Search for the cell housing the specified text and yield its (X, Y) center coordinate. 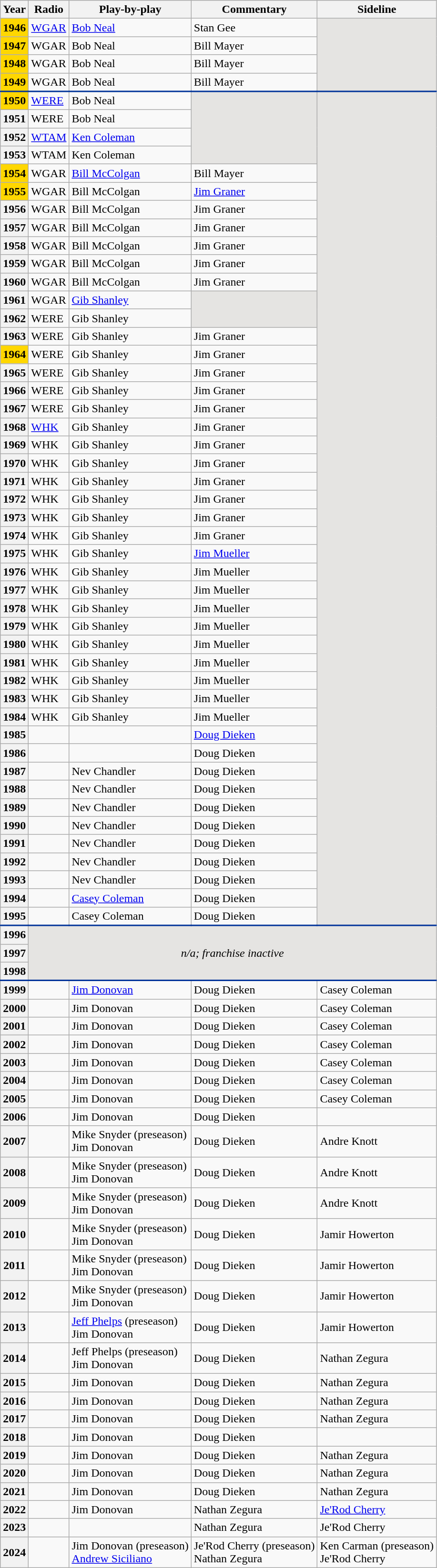
2015 (14, 1383)
n/a; franchise inactive (233, 953)
1988 (14, 789)
1984 (14, 717)
1955 (14, 191)
2024 (14, 1552)
2018 (14, 1437)
1998 (14, 971)
2001 (14, 1026)
1989 (14, 807)
Stan Gee (254, 28)
2006 (14, 1117)
2020 (14, 1473)
1974 (14, 536)
1971 (14, 481)
Ken Carman (preseason)Je'Rod Cherry (377, 1552)
1982 (14, 681)
1991 (14, 844)
1958 (14, 246)
1999 (14, 990)
1970 (14, 463)
1992 (14, 862)
2002 (14, 1044)
2014 (14, 1359)
1968 (14, 427)
1954 (14, 173)
1957 (14, 228)
1994 (14, 898)
1952 (14, 137)
1995 (14, 916)
1965 (14, 373)
1993 (14, 880)
1997 (14, 953)
1979 (14, 626)
1964 (14, 354)
1976 (14, 572)
2021 (14, 1491)
Play-by-play (130, 10)
1961 (14, 300)
1949 (14, 82)
1996 (14, 935)
1953 (14, 155)
2010 (14, 1234)
1947 (14, 46)
2019 (14, 1455)
2016 (14, 1401)
1951 (14, 119)
1975 (14, 554)
Commentary (254, 10)
1990 (14, 825)
2003 (14, 1062)
2005 (14, 1099)
1962 (14, 318)
1946 (14, 28)
1977 (14, 590)
1959 (14, 264)
1956 (14, 209)
2009 (14, 1203)
1978 (14, 608)
1983 (14, 699)
1948 (14, 64)
1969 (14, 445)
2012 (14, 1296)
2013 (14, 1327)
1981 (14, 662)
2000 (14, 1008)
Sideline (377, 10)
Je'Rod Cherry (preseason)Nathan Zegura (254, 1552)
2023 (14, 1528)
2022 (14, 1509)
Radio (49, 10)
Jim Donovan (preseason)Andrew Siciliano (130, 1552)
1985 (14, 735)
1963 (14, 336)
2011 (14, 1265)
1972 (14, 499)
2007 (14, 1141)
1950 (14, 101)
1960 (14, 282)
Year (14, 10)
1987 (14, 771)
1986 (14, 753)
1973 (14, 517)
1966 (14, 391)
2008 (14, 1172)
1967 (14, 409)
2017 (14, 1419)
1980 (14, 644)
2004 (14, 1081)
